Return the [X, Y] coordinate for the center point of the cell that contains the specified text.  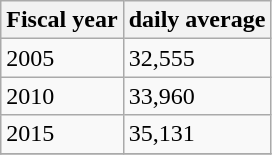
Fiscal year [62, 20]
32,555 [197, 58]
33,960 [197, 96]
daily average [197, 20]
2010 [62, 96]
2005 [62, 58]
2015 [62, 134]
35,131 [197, 134]
